From the cell containing the given text, extract its center point as (x, y) coordinate. 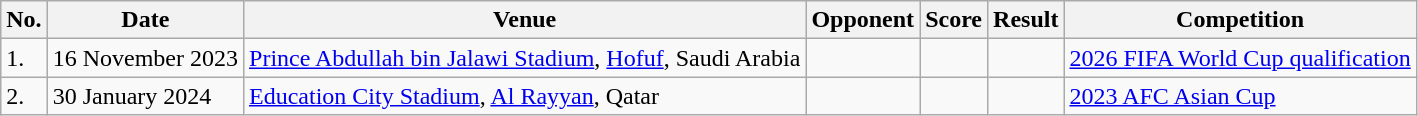
2023 AFC Asian Cup (1240, 96)
30 January 2024 (145, 96)
2. (24, 96)
No. (24, 20)
2026 FIFA World Cup qualification (1240, 58)
16 November 2023 (145, 58)
Result (1026, 20)
Opponent (863, 20)
Venue (525, 20)
Date (145, 20)
Education City Stadium, Al Rayyan, Qatar (525, 96)
Prince Abdullah bin Jalawi Stadium, Hofuf, Saudi Arabia (525, 58)
Score (954, 20)
1. (24, 58)
Competition (1240, 20)
